Identify which cell holds the provided text, then report its [X, Y] central coordinate. 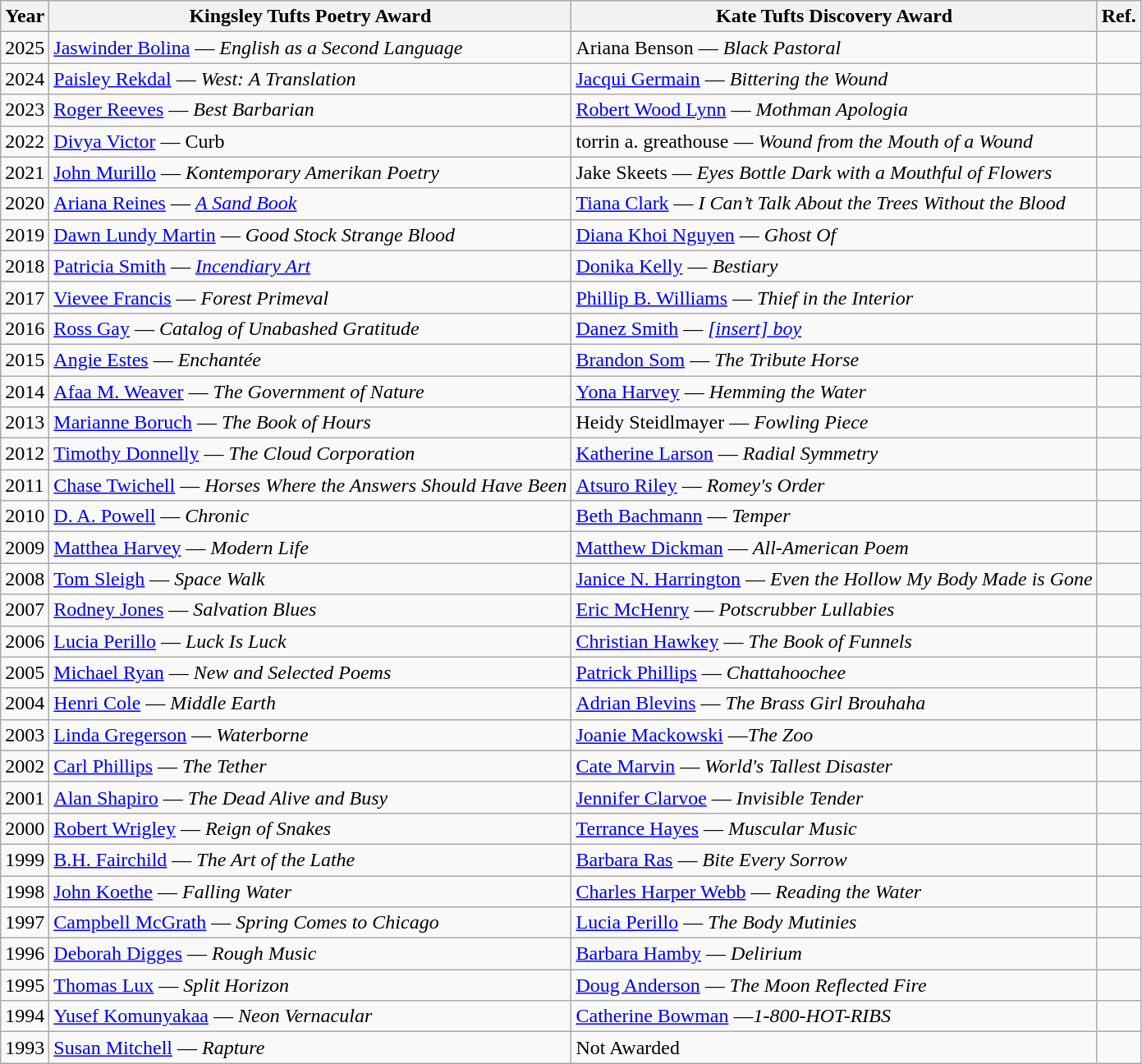
Heidy Steidlmayer — Fowling Piece [834, 423]
Barbara Ras — Bite Every Sorrow [834, 860]
Yona Harvey — Hemming the Water [834, 392]
Robert Wrigley — Reign of Snakes [310, 828]
Tiana Clark — I Can’t Talk About the Trees Without the Blood [834, 204]
2019 [25, 235]
Paisley Rekdal — West: A Translation [310, 79]
Kingsley Tufts Poetry Award [310, 16]
Joanie Mackowski —The Zoo [834, 735]
2003 [25, 735]
2016 [25, 328]
Donika Kelly — Bestiary [834, 266]
2020 [25, 204]
Phillip B. Williams — Thief in the Interior [834, 297]
2006 [25, 641]
torrin a. greathouse — Wound from the Mouth of a Wound [834, 141]
Ross Gay — Catalog of Unabashed Gratitude [310, 328]
Lucia Perillo — Luck Is Luck [310, 641]
Rodney Jones — Salvation Blues [310, 610]
Barbara Hamby — Delirium [834, 954]
Afaa M. Weaver — The Government of Nature [310, 392]
2009 [25, 548]
Tom Sleigh — Space Walk [310, 579]
Adrian Blevins — The Brass Girl Brouhaha [834, 704]
Timothy Donnelly — The Cloud Corporation [310, 454]
2000 [25, 828]
Year [25, 16]
1995 [25, 985]
2002 [25, 766]
2008 [25, 579]
John Koethe — Falling Water [310, 891]
Campbell McGrath — Spring Comes to Chicago [310, 923]
Chase Twichell — Horses Where the Answers Should Have Been [310, 485]
2021 [25, 172]
Ref. [1118, 16]
Dawn Lundy Martin — Good Stock Strange Blood [310, 235]
Jacqui Germain — Bittering the Wound [834, 79]
Danez Smith — [insert] boy [834, 328]
2011 [25, 485]
Jennifer Clarvoe — Invisible Tender [834, 797]
Roger Reeves — Best Barbarian [310, 110]
1997 [25, 923]
Jaswinder Bolina — English as a Second Language [310, 48]
Atsuro Riley — Romey's Order [834, 485]
John Murillo — Kontemporary Amerikan Poetry [310, 172]
Cate Marvin — World's Tallest Disaster [834, 766]
Yusef Komunyakaa — Neon Vernacular [310, 1016]
2005 [25, 672]
Matthea Harvey — Modern Life [310, 548]
1999 [25, 860]
Diana Khoi Nguyen — Ghost Of [834, 235]
2025 [25, 48]
Linda Gregerson — Waterborne [310, 735]
1994 [25, 1016]
Ariana Reines — A Sand Book [310, 204]
1993 [25, 1048]
Brandon Som — The Tribute Horse [834, 360]
Beth Bachmann — Temper [834, 516]
2007 [25, 610]
Angie Estes — Enchantée [310, 360]
Doug Anderson — The Moon Reflected Fire [834, 985]
Carl Phillips — The Tether [310, 766]
1996 [25, 954]
Henri Cole — Middle Earth [310, 704]
Michael Ryan — New and Selected Poems [310, 672]
2012 [25, 454]
2015 [25, 360]
2013 [25, 423]
1998 [25, 891]
2017 [25, 297]
2018 [25, 266]
B.H. Fairchild — The Art of the Lathe [310, 860]
2001 [25, 797]
Susan Mitchell — Rapture [310, 1048]
Matthew Dickman — All-American Poem [834, 548]
Patricia Smith — Incendiary Art [310, 266]
2022 [25, 141]
Charles Harper Webb — Reading the Water [834, 891]
Marianne Boruch — The Book of Hours [310, 423]
D. A. Powell — Chronic [310, 516]
Catherine Bowman —1-800-HOT-RIBS [834, 1016]
Deborah Digges — Rough Music [310, 954]
2010 [25, 516]
Terrance Hayes — Muscular Music [834, 828]
Eric McHenry — Potscrubber Lullabies [834, 610]
2023 [25, 110]
Christian Hawkey — The Book of Funnels [834, 641]
Jake Skeets — Eyes Bottle Dark with a Mouthful of Flowers [834, 172]
Divya Victor — Curb [310, 141]
2014 [25, 392]
Not Awarded [834, 1048]
Lucia Perillo — The Body Mutinies [834, 923]
Ariana Benson — Black Pastoral [834, 48]
Vievee Francis — Forest Primeval [310, 297]
Janice N. Harrington — Even the Hollow My Body Made is Gone [834, 579]
Alan Shapiro — The Dead Alive and Busy [310, 797]
Thomas Lux — Split Horizon [310, 985]
Kate Tufts Discovery Award [834, 16]
Patrick Phillips — Chattahoochee [834, 672]
Katherine Larson — Radial Symmetry [834, 454]
2024 [25, 79]
2004 [25, 704]
Robert Wood Lynn — Mothman Apologia [834, 110]
